Identify which cell holds the provided text, then report its [X, Y] central coordinate. 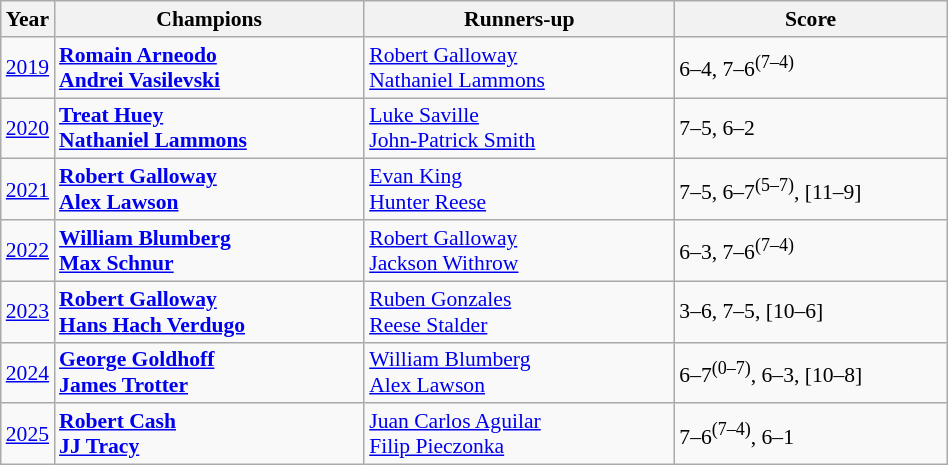
7–5, 6–7(5–7), [11–9] [810, 190]
Robert Galloway Alex Lawson [209, 190]
George Goldhoff James Trotter [209, 372]
6–3, 7–6(7–4) [810, 250]
Luke Saville John-Patrick Smith [519, 128]
Robert Galloway Jackson Withrow [519, 250]
Year [28, 19]
Champions [209, 19]
William Blumberg Alex Lawson [519, 372]
6–7(0–7), 6–3, [10–8] [810, 372]
Ruben Gonzales Reese Stalder [519, 312]
Juan Carlos Aguilar Filip Pieczonka [519, 434]
Evan King Hunter Reese [519, 190]
7–6(7–4), 6–1 [810, 434]
3–6, 7–5, [10–6] [810, 312]
7–5, 6–2 [810, 128]
6–4, 7–6(7–4) [810, 68]
2020 [28, 128]
Treat Huey Nathaniel Lammons [209, 128]
2024 [28, 372]
Runners-up [519, 19]
Robert Galloway Nathaniel Lammons [519, 68]
Romain Arneodo Andrei Vasilevski [209, 68]
2025 [28, 434]
Robert Cash JJ Tracy [209, 434]
2022 [28, 250]
2023 [28, 312]
2019 [28, 68]
2021 [28, 190]
Robert Galloway Hans Hach Verdugo [209, 312]
Score [810, 19]
William Blumberg Max Schnur [209, 250]
